Provide the (x, y) coordinate of the cell's center where the given text is located.  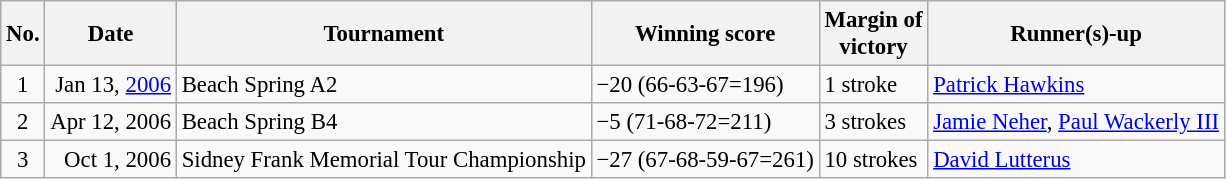
Winning score (705, 34)
3 strokes (874, 122)
Apr 12, 2006 (110, 122)
3 (23, 160)
Jamie Neher, Paul Wackerly III (1076, 122)
1 (23, 85)
No. (23, 34)
Margin ofvictory (874, 34)
10 strokes (874, 160)
Patrick Hawkins (1076, 85)
David Lutterus (1076, 160)
Date (110, 34)
2 (23, 122)
Tournament (384, 34)
Beach Spring A2 (384, 85)
−5 (71-68-72=211) (705, 122)
−27 (67-68-59-67=261) (705, 160)
Beach Spring B4 (384, 122)
Runner(s)-up (1076, 34)
Jan 13, 2006 (110, 85)
Sidney Frank Memorial Tour Championship (384, 160)
−20 (66-63-67=196) (705, 85)
Oct 1, 2006 (110, 160)
1 stroke (874, 85)
